Scan for the cell matching the given text and deliver its (x, y) coordinate at center. 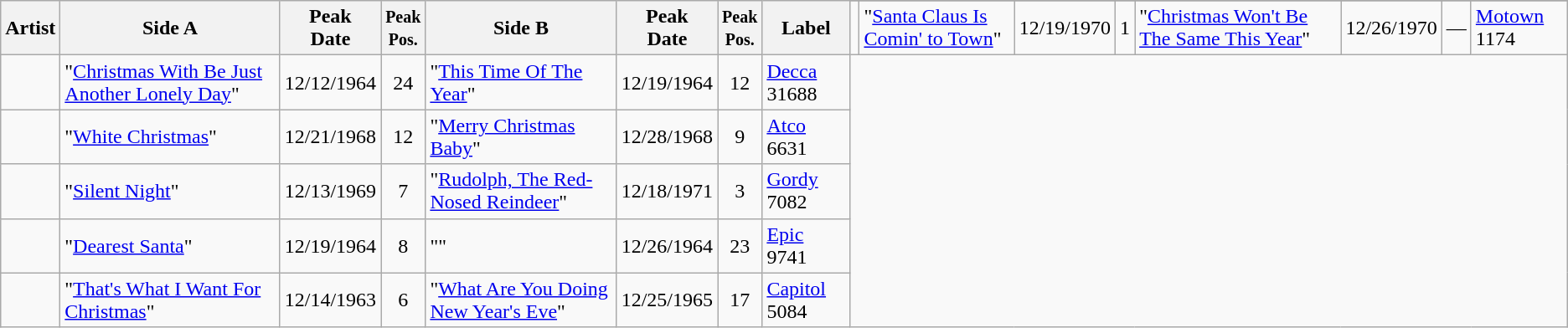
1 (1126, 28)
Gordy 7082 (806, 191)
"This Time Of The Year" (521, 82)
Decca 31688 (806, 82)
Capitol 5084 (806, 300)
Side B (521, 28)
12/13/1969 (330, 191)
Artist (30, 28)
"That's What I Want For Christmas" (170, 300)
8 (404, 246)
"Dearest Santa" (170, 246)
12/28/1968 (667, 137)
24 (404, 82)
12/21/1968 (330, 137)
17 (740, 300)
12/26/1964 (667, 246)
12/18/1971 (667, 191)
"Merry Christmas Baby" (521, 137)
12/25/1965 (667, 300)
"What Are You Doing New Year's Eve" (521, 300)
"Santa Claus Is Comin' to Town" (936, 28)
3 (740, 191)
6 (404, 300)
Label (806, 28)
"Christmas Won't Be The Same This Year" (1238, 28)
Motown 1174 (1519, 28)
― (1456, 28)
7 (404, 191)
Atco 6631 (806, 137)
12/19/1970 (1065, 28)
"White Christmas" (170, 137)
9 (740, 137)
"Rudolph, The Red-Nosed Reindeer" (521, 191)
12/14/1963 (330, 300)
Side A (170, 28)
Epic 9741 (806, 246)
"Christmas With Be Just Another Lonely Day" (170, 82)
"" (521, 246)
23 (740, 246)
12/12/1964 (330, 82)
12/26/1970 (1391, 28)
"Silent Night" (170, 191)
